Search for the cell housing the specified text and yield its (X, Y) center coordinate. 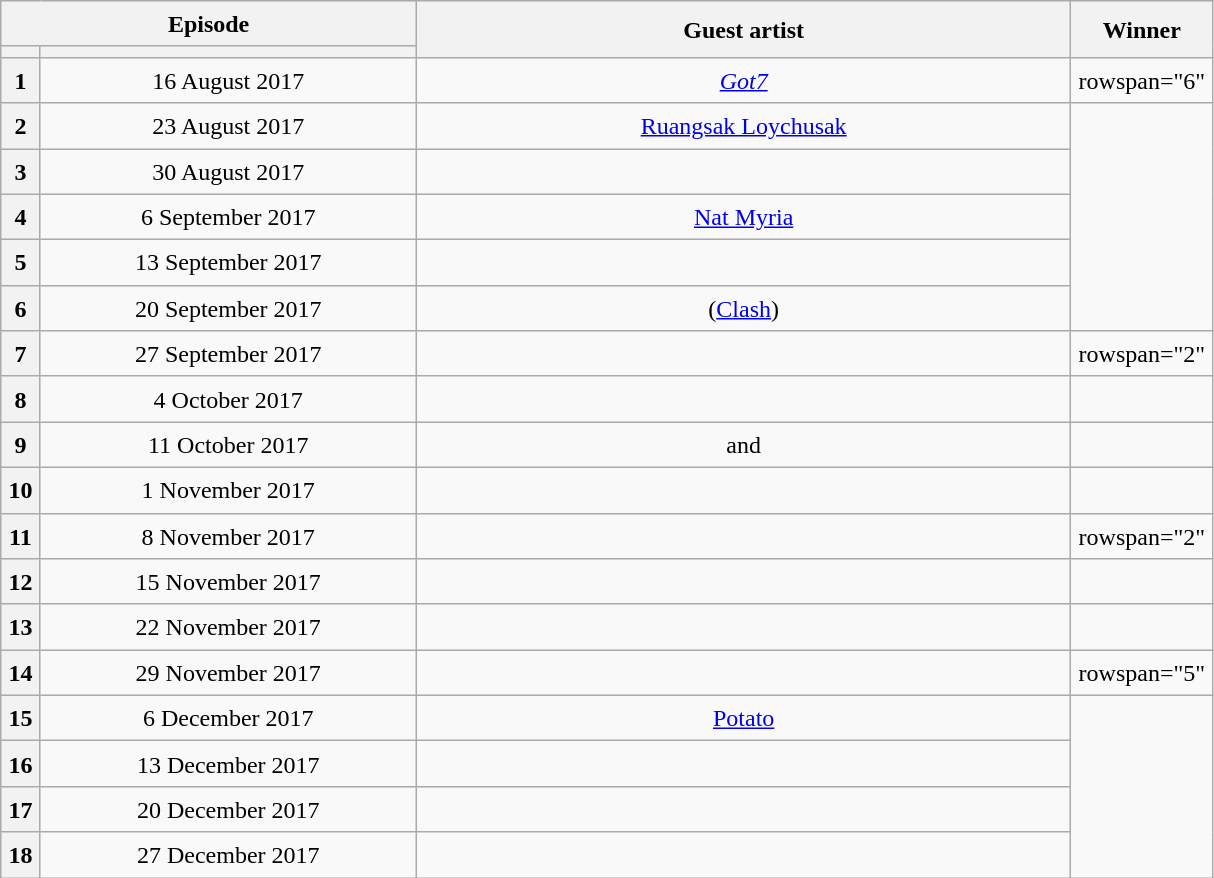
1 (20, 80)
2 (20, 126)
Episode (209, 24)
13 December 2017 (228, 764)
20 December 2017 (228, 809)
Nat Myria (744, 217)
11 October 2017 (228, 445)
8 November 2017 (228, 536)
(Clash) (744, 308)
and (744, 445)
Winner (1142, 30)
15 November 2017 (228, 582)
18 (20, 855)
Potato (744, 718)
17 (20, 809)
15 (20, 718)
Got7 (744, 80)
22 November 2017 (228, 627)
Guest artist (744, 30)
4 October 2017 (228, 399)
16 (20, 764)
6 (20, 308)
16 August 2017 (228, 80)
8 (20, 399)
27 December 2017 (228, 855)
rowspan="5" (1142, 673)
5 (20, 263)
4 (20, 217)
6 September 2017 (228, 217)
30 August 2017 (228, 171)
27 September 2017 (228, 354)
10 (20, 490)
12 (20, 582)
1 November 2017 (228, 490)
23 August 2017 (228, 126)
11 (20, 536)
14 (20, 673)
13 September 2017 (228, 263)
6 December 2017 (228, 718)
Ruangsak Loychusak (744, 126)
13 (20, 627)
7 (20, 354)
20 September 2017 (228, 308)
9 (20, 445)
rowspan="6" (1142, 80)
29 November 2017 (228, 673)
3 (20, 171)
